Detect which cell encompasses the target text, then output its (x, y) center coordinate. 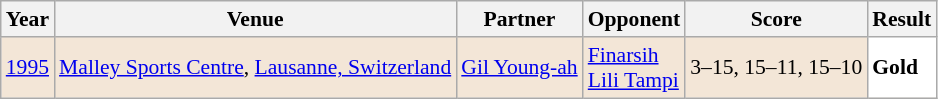
Result (902, 19)
Year (28, 19)
1995 (28, 68)
Venue (255, 19)
3–15, 15–11, 15–10 (776, 68)
Malley Sports Centre, Lausanne, Switzerland (255, 68)
Score (776, 19)
Gil Young-ah (519, 68)
Finarsih Lili Tampi (634, 68)
Gold (902, 68)
Opponent (634, 19)
Partner (519, 19)
